From the cell containing the given text, extract its center point as (X, Y) coordinate. 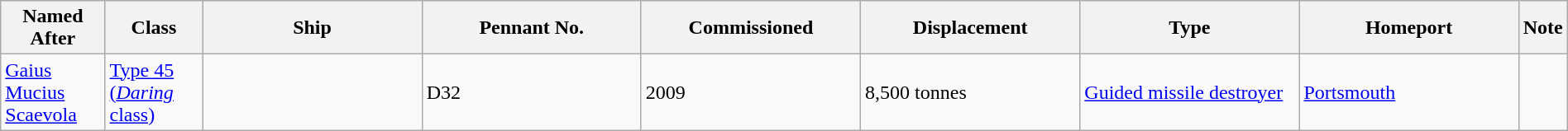
Note (1543, 28)
Type 45 (Daring class) (154, 92)
Class (154, 28)
Named After (53, 28)
Ship (313, 28)
2009 (751, 92)
Pennant No. (531, 28)
8,500 tonnes (971, 92)
Guided missile destroyer (1189, 92)
Gaius Mucius Scaevola (53, 92)
Portsmouth (1409, 92)
Displacement (971, 28)
Commissioned (751, 28)
Type (1189, 28)
D32 (531, 92)
Homeport (1409, 28)
